Pinpoint the cell where the given text exists, returning its [x, y] midpoint coordinate. 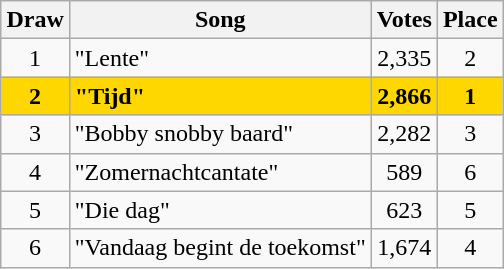
1,674 [404, 248]
"Die dag" [220, 210]
2,866 [404, 96]
2,335 [404, 58]
Place [470, 20]
589 [404, 172]
2,282 [404, 134]
"Lente" [220, 58]
"Bobby snobby baard" [220, 134]
Song [220, 20]
623 [404, 210]
"Tijd" [220, 96]
"Zomernachtcantate" [220, 172]
Draw [35, 20]
"Vandaag begint de toekomst" [220, 248]
Votes [404, 20]
